From the cell containing the given text, extract its center point as (x, y) coordinate. 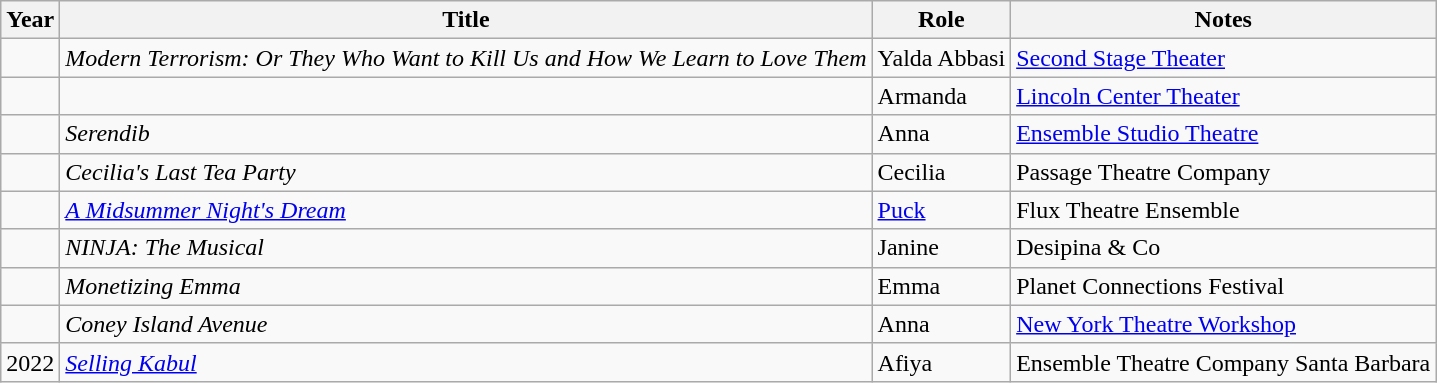
Serendib (466, 134)
New York Theatre Workshop (1224, 324)
Coney Island Avenue (466, 324)
Cecilia (942, 172)
Title (466, 20)
Modern Terrorism: Or They Who Want to Kill Us and How We Learn to Love Them (466, 58)
Year (30, 20)
Emma (942, 286)
Role (942, 20)
Lincoln Center Theater (1224, 96)
Flux Theatre Ensemble (1224, 210)
Armanda (942, 96)
Passage Theatre Company (1224, 172)
Afiya (942, 362)
Second Stage Theater (1224, 58)
Monetizing Emma (466, 286)
Ensemble Studio Theatre (1224, 134)
Yalda Abbasi (942, 58)
A Midsummer Night's Dream (466, 210)
Janine (942, 248)
2022 (30, 362)
Notes (1224, 20)
Cecilia's Last Tea Party (466, 172)
Planet Connections Festival (1224, 286)
Desipina & Co (1224, 248)
Selling Kabul (466, 362)
Ensemble Theatre Company Santa Barbara (1224, 362)
Puck (942, 210)
NINJA: The Musical (466, 248)
